Determine the (X, Y) coordinate at the center of the cell enclosing the given text.  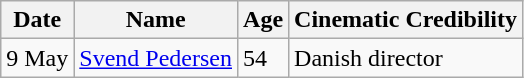
9 May (38, 58)
Cinematic Credibility (406, 20)
Name (156, 20)
Svend Pedersen (156, 58)
Date (38, 20)
Danish director (406, 58)
Age (264, 20)
54 (264, 58)
